Return [X, Y] of the center of cell containing provided text 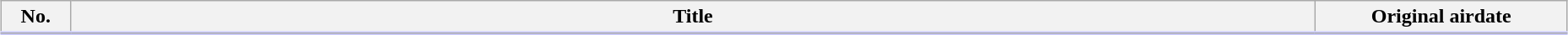
No. [35, 17]
Title [693, 17]
Original airdate [1441, 17]
